Extract the (X, Y) coordinate from the center of the cell holding the provided text.  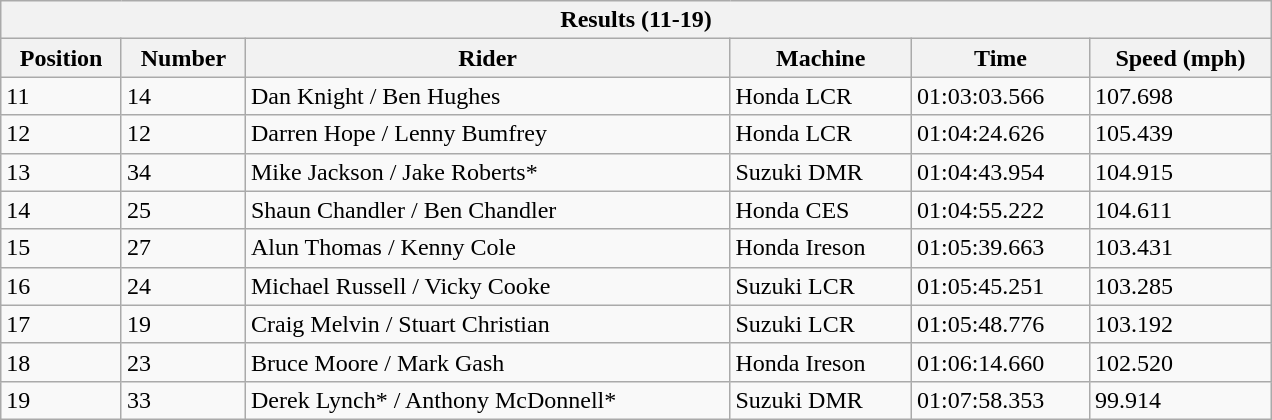
Time (1000, 58)
Speed (mph) (1181, 58)
107.698 (1181, 96)
103.192 (1181, 324)
Dan Knight / Ben Hughes (487, 96)
34 (183, 172)
16 (62, 286)
33 (183, 400)
13 (62, 172)
Bruce Moore / Mark Gash (487, 362)
01:06:14.660 (1000, 362)
Position (62, 58)
Darren Hope / Lenny Bumfrey (487, 134)
01:07:58.353 (1000, 400)
24 (183, 286)
Michael Russell / Vicky Cooke (487, 286)
104.915 (1181, 172)
Honda CES (821, 210)
Shaun Chandler / Ben Chandler (487, 210)
103.285 (1181, 286)
15 (62, 248)
Machine (821, 58)
Craig Melvin / Stuart Christian (487, 324)
18 (62, 362)
103.431 (1181, 248)
99.914 (1181, 400)
102.520 (1181, 362)
01:05:45.251 (1000, 286)
01:04:55.222 (1000, 210)
104.611 (1181, 210)
Mike Jackson / Jake Roberts* (487, 172)
01:03:03.566 (1000, 96)
01:05:48.776 (1000, 324)
Results (11-19) (636, 20)
23 (183, 362)
01:04:43.954 (1000, 172)
25 (183, 210)
Alun Thomas / Kenny Cole (487, 248)
Derek Lynch* / Anthony McDonnell* (487, 400)
27 (183, 248)
01:05:39.663 (1000, 248)
Number (183, 58)
Rider (487, 58)
11 (62, 96)
01:04:24.626 (1000, 134)
17 (62, 324)
105.439 (1181, 134)
